Extract the (X, Y) coordinate from the center of the cell holding the provided text.  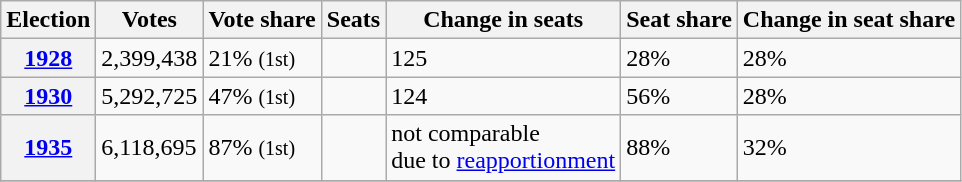
6,118,695 (150, 148)
124 (504, 96)
Vote share (262, 20)
Seat share (680, 20)
2,399,438 (150, 58)
Change in seat share (848, 20)
56% (680, 96)
47% (1st) (262, 96)
Votes (150, 20)
5,292,725 (150, 96)
1930 (48, 96)
Change in seats (504, 20)
Seats (353, 20)
not comparabledue to reapportionment (504, 148)
1935 (48, 148)
1928 (48, 58)
Election (48, 20)
87% (1st) (262, 148)
32% (848, 148)
88% (680, 148)
21% (1st) (262, 58)
125 (504, 58)
